Return the [X, Y] coordinate for the center point of the cell that contains the specified text.  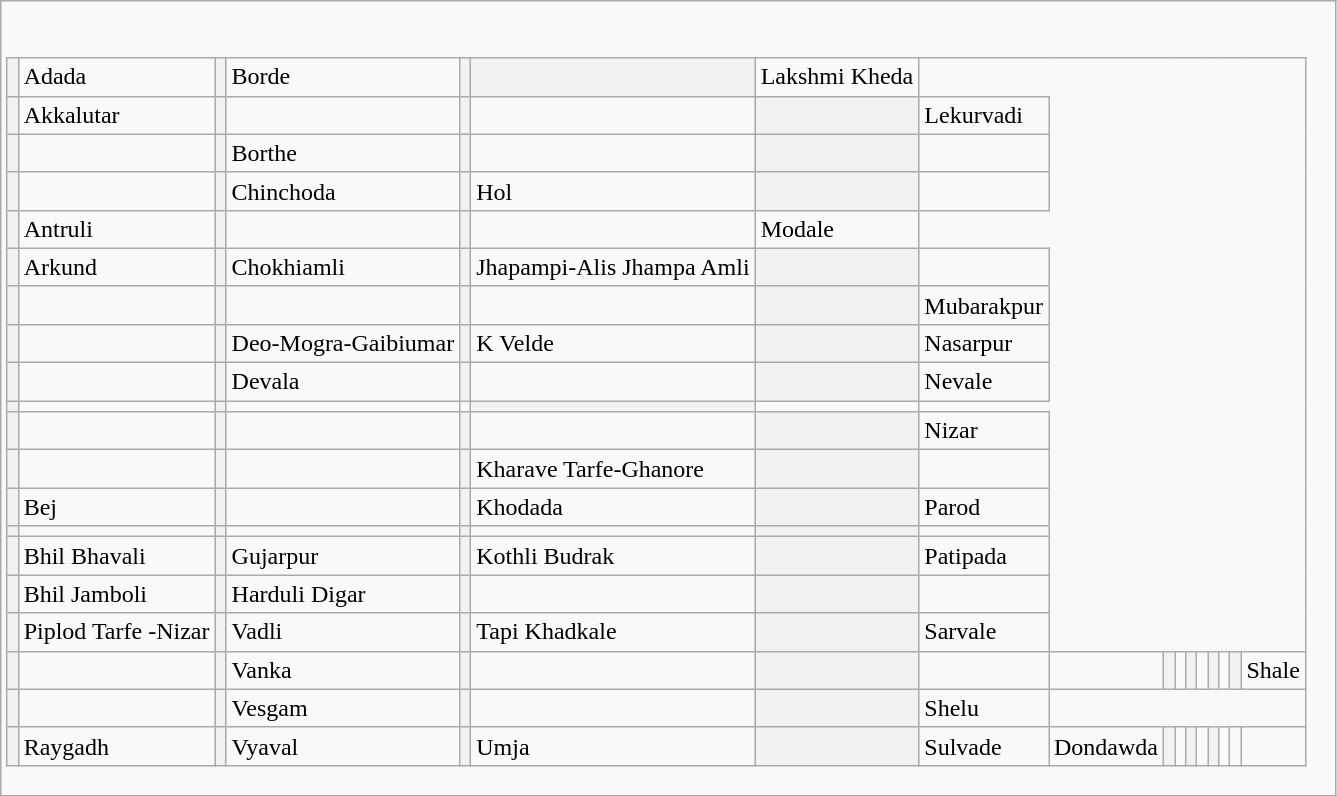
Shale [1273, 670]
Nevale [984, 382]
Kharave Tarfe-Ghanore [613, 469]
Parod [984, 507]
Tapi Khadkale [613, 632]
Vyaval [343, 746]
Sulvade [984, 746]
Chinchoda [343, 191]
Piplod Tarfe -Nizar [116, 632]
Jhapampi-Alis Jhampa Amli [613, 267]
Umja [613, 746]
Khodada [613, 507]
Vanka [343, 670]
Adada [116, 77]
Gujarpur [343, 556]
Kothli Budrak [613, 556]
Nizar [984, 431]
Deo-Mogra-Gaibiumar [343, 343]
Antruli [116, 229]
Sarvale [984, 632]
K Velde [613, 343]
Devala [343, 382]
Patipada [984, 556]
Bej [116, 507]
Hol [613, 191]
Harduli Digar [343, 594]
Bhil Jamboli [116, 594]
Borde [343, 77]
Dondawda [1106, 746]
Chokhiamli [343, 267]
Nasarpur [984, 343]
Mubarakpur [984, 305]
Raygadh [116, 746]
Shelu [984, 708]
Vadli [343, 632]
Lekurvadi [984, 115]
Vesgam [343, 708]
Bhil Bhavali [116, 556]
Borthe [343, 153]
Modale [837, 229]
Lakshmi Kheda [837, 77]
Akkalutar [116, 115]
Arkund [116, 267]
